Detect which cell encompasses the target text, then output its (x, y) center coordinate. 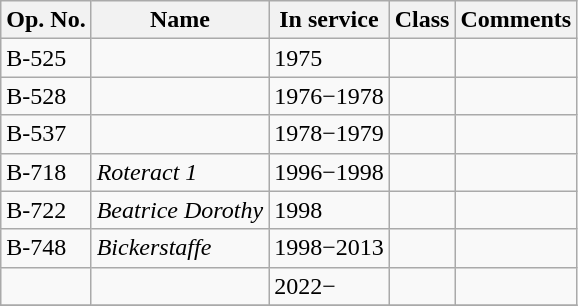
Op. No. (46, 20)
1998−2013 (330, 248)
1996−1998 (330, 172)
Comments (516, 20)
In service (330, 20)
2022− (330, 286)
Bickerstaffe (180, 248)
B-537 (46, 134)
1978−1979 (330, 134)
1975 (330, 58)
1976−1978 (330, 96)
Name (180, 20)
B-748 (46, 248)
Beatrice Dorothy (180, 210)
B-722 (46, 210)
Roteract 1 (180, 172)
1998 (330, 210)
B-718 (46, 172)
Class (422, 20)
B-525 (46, 58)
B-528 (46, 96)
